From the cell containing the given text, extract its center point as (X, Y) coordinate. 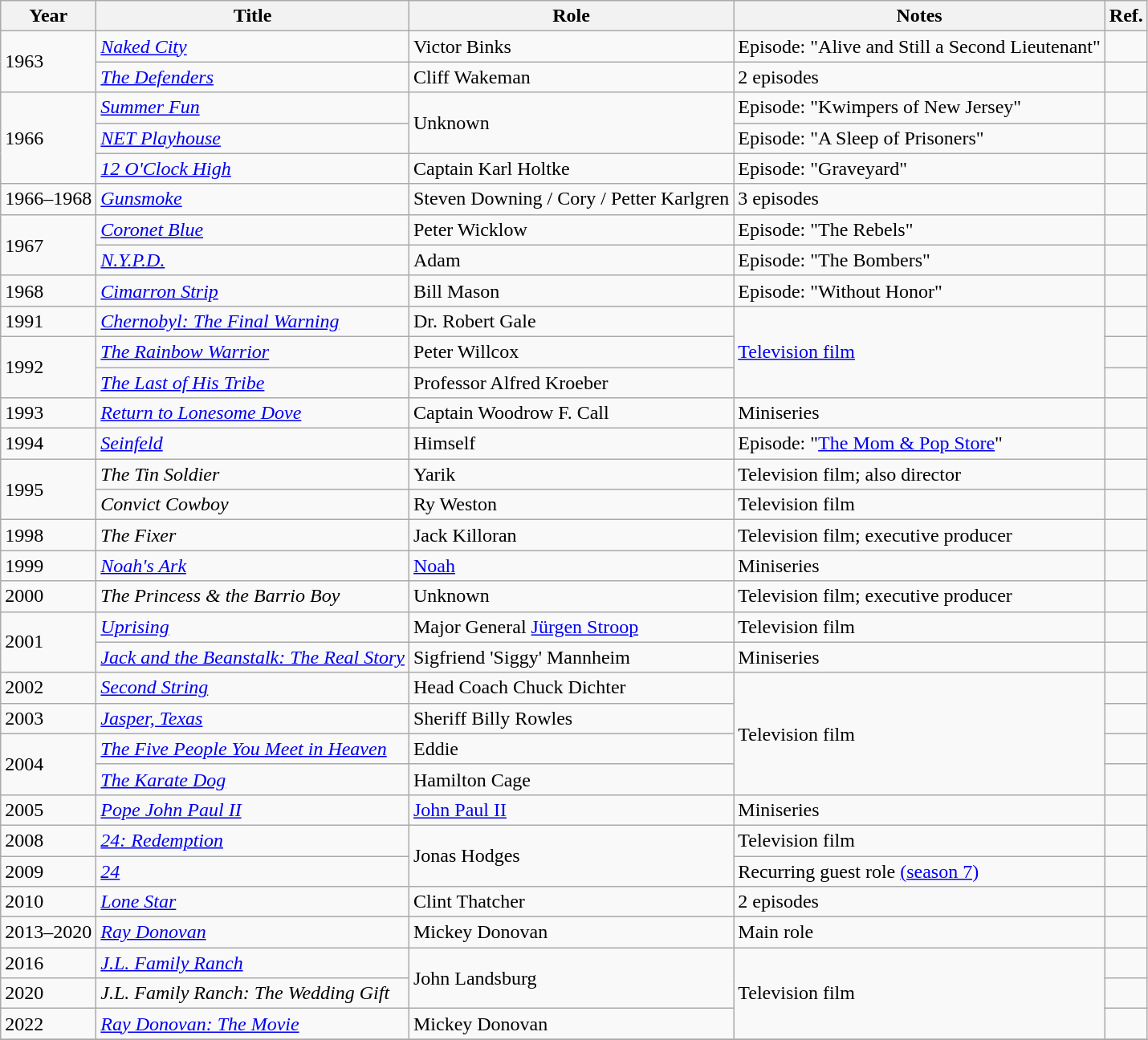
Title (253, 16)
1966 (48, 138)
2009 (48, 871)
Peter Wicklow (571, 230)
John Paul II (571, 810)
Episode: "The Mom & Pop Store" (920, 444)
Professor Alfred Kroeber (571, 383)
2020 (48, 993)
Cliff Wakeman (571, 77)
1995 (48, 490)
Victor Binks (571, 47)
Lone Star (253, 902)
Noah (571, 566)
1963 (48, 62)
Dr. Robert Gale (571, 321)
2005 (48, 810)
Peter Willcox (571, 351)
24 (253, 871)
Gunsmoke (253, 199)
Seinfeld (253, 444)
1999 (48, 566)
Main role (920, 932)
Himself (571, 444)
Sheriff Billy Rowles (571, 718)
Role (571, 16)
Jonas Hodges (571, 855)
The Princess & the Barrio Boy (253, 596)
Chernobyl: The Final Warning (253, 321)
Second String (253, 688)
Notes (920, 16)
The Tin Soldier (253, 474)
2004 (48, 764)
1992 (48, 367)
Bill Mason (571, 290)
The Five People You Meet in Heaven (253, 749)
2016 (48, 963)
Jack and the Beanstalk: The Real Story (253, 657)
Episode: "Alive and Still a Second Lieutenant" (920, 47)
Episode: "Kwimpers of New Jersey" (920, 108)
Episode: "The Rebels" (920, 230)
N.Y.P.D. (253, 260)
Ry Weston (571, 505)
1994 (48, 444)
Return to Lonesome Dove (253, 413)
Adam (571, 260)
12 O'Clock High (253, 169)
Captain Karl Holtke (571, 169)
2008 (48, 840)
The Fixer (253, 535)
Naked City (253, 47)
Hamilton Cage (571, 779)
Ray Donovan (253, 932)
2022 (48, 1024)
2013–2020 (48, 932)
Yarik (571, 474)
1966–1968 (48, 199)
2003 (48, 718)
1998 (48, 535)
Major General Jürgen Stroop (571, 627)
Recurring guest role (season 7) (920, 871)
Eddie (571, 749)
Episode: "Without Honor" (920, 290)
Ref. (1126, 16)
Summer Fun (253, 108)
The Last of His Tribe (253, 383)
2001 (48, 642)
Sigfriend 'Siggy' Mannheim (571, 657)
The Rainbow Warrior (253, 351)
Clint Thatcher (571, 902)
John Landsburg (571, 978)
2002 (48, 688)
NET Playhouse (253, 138)
Jasper, Texas (253, 718)
Ray Donovan: The Movie (253, 1024)
Episode: "A Sleep of Prisoners" (920, 138)
3 episodes (920, 199)
Head Coach Chuck Dichter (571, 688)
1993 (48, 413)
Noah's Ark (253, 566)
Television film; also director (920, 474)
1967 (48, 245)
Coronet Blue (253, 230)
2000 (48, 596)
Convict Cowboy (253, 505)
The Karate Dog (253, 779)
24: Redemption (253, 840)
Steven Downing / Cory / Petter Karlgren (571, 199)
Year (48, 16)
Captain Woodrow F. Call (571, 413)
Jack Killoran (571, 535)
The Defenders (253, 77)
1968 (48, 290)
Uprising (253, 627)
J.L. Family Ranch: The Wedding Gift (253, 993)
1991 (48, 321)
2010 (48, 902)
Episode: "Graveyard" (920, 169)
Cimarron Strip (253, 290)
Episode: "The Bombers" (920, 260)
J.L. Family Ranch (253, 963)
Pope John Paul II (253, 810)
